Identify which cell holds the provided text, then report its [X, Y] central coordinate. 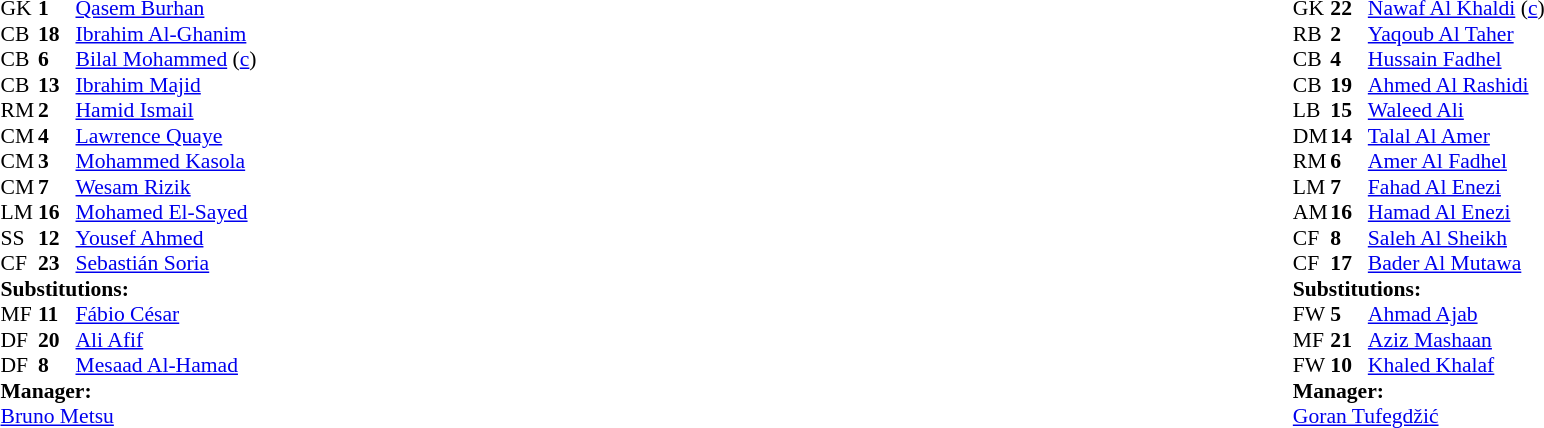
Mesaad Al-Hamad [166, 365]
AM [1312, 213]
DM [1312, 136]
13 [57, 85]
15 [1349, 111]
19 [1349, 85]
Lawrence Quaye [166, 136]
11 [57, 315]
RB [1312, 34]
12 [57, 238]
Wesam Rizik [166, 187]
Hamid Ismail [166, 111]
Fábio César [166, 315]
21 [1349, 340]
5 [1349, 315]
14 [1349, 136]
20 [57, 340]
Ibrahim Al-Ghanim [166, 34]
3 [57, 161]
Mohamed El-Sayed [166, 213]
Substitutions: [128, 289]
18 [57, 34]
LB [1312, 111]
17 [1349, 263]
10 [1349, 365]
Yousef Ahmed [166, 238]
Mohammed Kasola [166, 161]
Sebastián Soria [166, 263]
23 [57, 263]
Ibrahim Majid [166, 85]
Ali Afif [166, 340]
Manager: [128, 391]
Bilal Mohammed (c) [166, 59]
SS [19, 238]
